Provide the [x, y] coordinate of the cell's center where the given text is located.  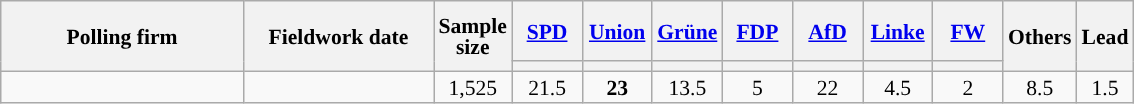
Others [1040, 36]
2 [968, 86]
Samplesize [473, 36]
Grüne [687, 31]
FW [968, 31]
22 [827, 86]
5 [757, 86]
Union [617, 31]
4.5 [898, 86]
Fieldwork date [338, 36]
1,525 [473, 86]
8.5 [1040, 86]
Lead [1106, 36]
23 [617, 86]
Polling firm [122, 36]
SPD [547, 31]
Linke [898, 31]
13.5 [687, 86]
FDP [757, 31]
1.5 [1106, 86]
21.5 [547, 86]
AfD [827, 31]
